Return the (X, Y) coordinate for the center point of the cell that contains the specified text.  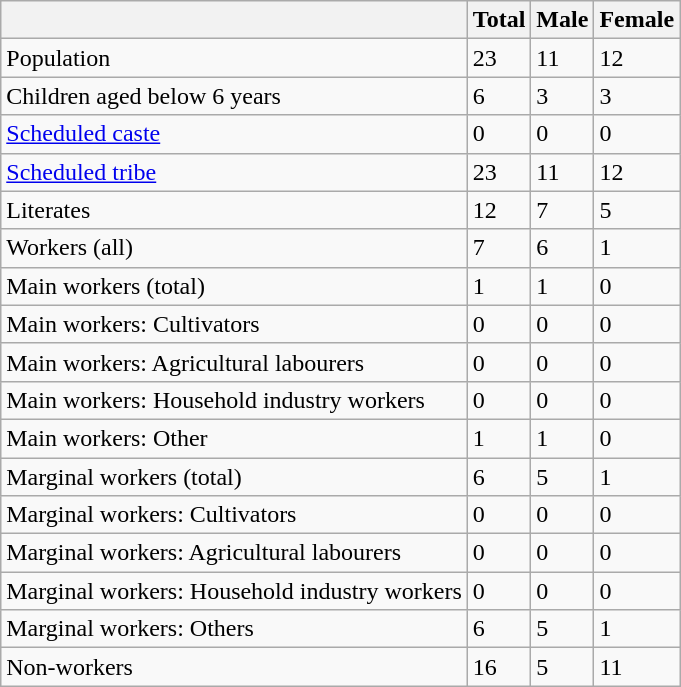
Main workers: Other (234, 438)
Marginal workers: Agricultural labourers (234, 553)
Male (562, 20)
Marginal workers: Household industry workers (234, 591)
Main workers: Household industry workers (234, 400)
Female (637, 20)
Marginal workers: Others (234, 629)
Non-workers (234, 667)
Scheduled caste (234, 134)
Main workers: Cultivators (234, 324)
Marginal workers: Cultivators (234, 515)
Workers (all) (234, 248)
Population (234, 58)
Total (499, 20)
Marginal workers (total) (234, 477)
16 (499, 667)
Children aged below 6 years (234, 96)
Main workers (total) (234, 286)
Literates (234, 210)
Scheduled tribe (234, 172)
Main workers: Agricultural labourers (234, 362)
